Output the (x, y) coordinate of the center of the cell containing the given text.  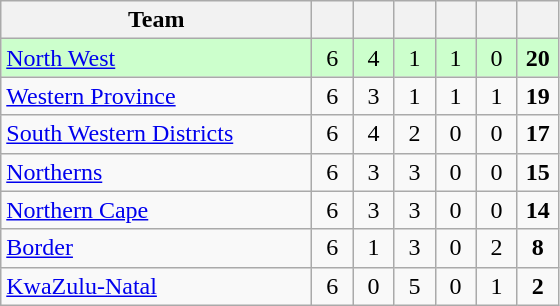
Border (156, 248)
Northern Cape (156, 210)
5 (414, 286)
Western Province (156, 96)
20 (538, 58)
KwaZulu-Natal (156, 286)
14 (538, 210)
17 (538, 134)
15 (538, 172)
8 (538, 248)
South Western Districts (156, 134)
19 (538, 96)
Team (156, 20)
Northerns (156, 172)
North West (156, 58)
